Extract the [X, Y] coordinate from the center of the cell holding the provided text.  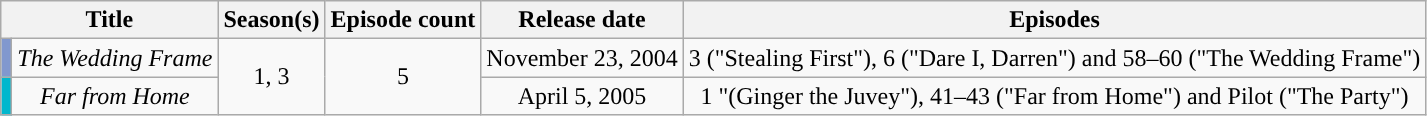
Far from Home [115, 96]
April 5, 2005 [582, 96]
5 [403, 77]
1 "(Ginger the Juvey"), 41–43 ("Far from Home") and Pilot ("The Party") [1054, 96]
1, 3 [272, 77]
Episode count [403, 20]
The Wedding Frame [115, 58]
Season(s) [272, 20]
Title [110, 20]
Episodes [1054, 20]
November 23, 2004 [582, 58]
3 ("Stealing First"), 6 ("Dare I, Darren") and 58–60 ("The Wedding Frame") [1054, 58]
Release date [582, 20]
